Output the [x, y] coordinate of the center of the cell containing the given text.  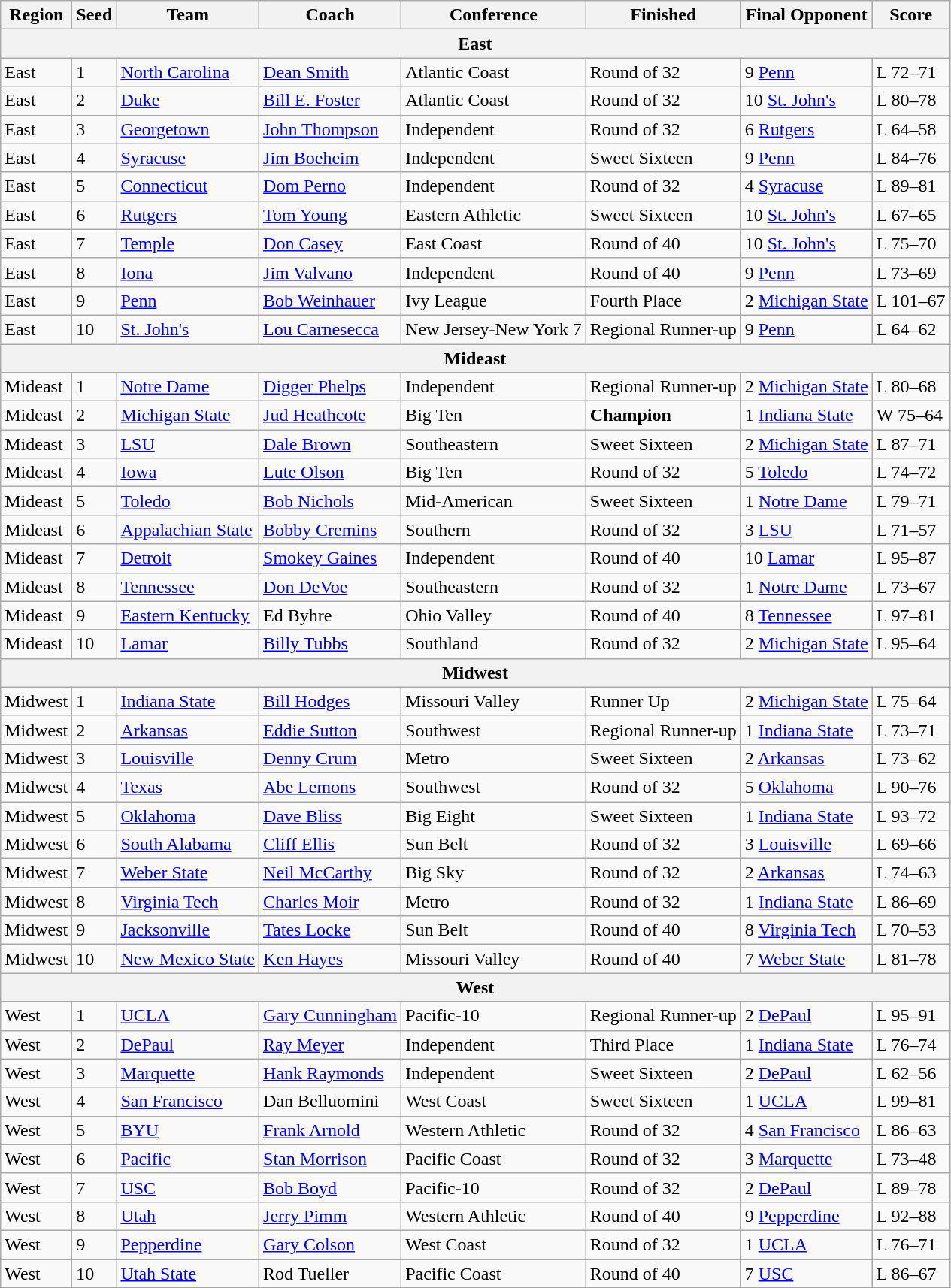
Lute Olson [331, 473]
Connecticut [188, 186]
Coach [331, 15]
Ray Meyer [331, 1045]
Temple [188, 243]
Rutgers [188, 215]
South Alabama [188, 845]
Don Casey [331, 243]
Region [36, 15]
Fourth Place [663, 301]
Tates Locke [331, 930]
Cliff Ellis [331, 845]
3 LSU [806, 530]
Bill Hodges [331, 701]
Digger Phelps [331, 387]
Utah State [188, 1274]
10 Lamar [806, 558]
Conference [494, 15]
L 90–76 [911, 787]
Dale Brown [331, 444]
8 Virginia Tech [806, 930]
LSU [188, 444]
Billy Tubbs [331, 644]
Oklahoma [188, 815]
7 Weber State [806, 959]
North Carolina [188, 72]
Ed Byhre [331, 615]
L 89–78 [911, 1187]
Penn [188, 301]
John Thompson [331, 129]
Iowa [188, 473]
Finished [663, 15]
Duke [188, 101]
4 San Francisco [806, 1130]
3 Louisville [806, 845]
L 64–58 [911, 129]
L 86–63 [911, 1130]
L 95–91 [911, 1016]
L 95–64 [911, 644]
Michigan State [188, 416]
L 74–63 [911, 873]
USC [188, 1187]
Indiana State [188, 701]
9 Pepperdine [806, 1216]
L 62–56 [911, 1073]
L 89–81 [911, 186]
Dom Perno [331, 186]
Utah [188, 1216]
Jacksonville [188, 930]
L 72–71 [911, 72]
L 81–78 [911, 959]
5 Oklahoma [806, 787]
Score [911, 15]
Abe Lemons [331, 787]
Notre Dame [188, 387]
Jerry Pimm [331, 1216]
Southern [494, 530]
Ohio Valley [494, 615]
L 86–69 [911, 902]
7 USC [806, 1274]
Don DeVoe [331, 587]
L 79–71 [911, 501]
5 Toledo [806, 473]
Ivy League [494, 301]
Hank Raymonds [331, 1073]
L 101–67 [911, 301]
Champion [663, 416]
Mid-American [494, 501]
Bob Boyd [331, 1187]
Rod Tueller [331, 1274]
8 Tennessee [806, 615]
Jim Boeheim [331, 158]
L 80–78 [911, 101]
Jud Heathcote [331, 416]
Eastern Athletic [494, 215]
Dave Bliss [331, 815]
Gary Colson [331, 1244]
Virginia Tech [188, 902]
St. John's [188, 329]
L 84–76 [911, 158]
Dean Smith [331, 72]
East Coast [494, 243]
Neil McCarthy [331, 873]
L 74–72 [911, 473]
L 92–88 [911, 1216]
DePaul [188, 1045]
Charles Moir [331, 902]
L 67–65 [911, 215]
Pacific [188, 1159]
San Francisco [188, 1102]
Stan Morrison [331, 1159]
Bob Nichols [331, 501]
Gary Cunningham [331, 1016]
New Mexico State [188, 959]
L 93–72 [911, 815]
Iona [188, 272]
UCLA [188, 1016]
4 Syracuse [806, 186]
Runner Up [663, 701]
Bill E. Foster [331, 101]
L 71–57 [911, 530]
New Jersey-New York 7 [494, 329]
Eddie Sutton [331, 730]
Detroit [188, 558]
L 80–68 [911, 387]
Pepperdine [188, 1244]
L 97–81 [911, 615]
Lamar [188, 644]
Third Place [663, 1045]
Marquette [188, 1073]
L 70–53 [911, 930]
Eastern Kentucky [188, 615]
Lou Carnesecca [331, 329]
L 73–62 [911, 758]
W 75–64 [911, 416]
Weber State [188, 873]
Louisville [188, 758]
L 76–71 [911, 1244]
L 76–74 [911, 1045]
3 Marquette [806, 1159]
Tom Young [331, 215]
Arkansas [188, 730]
L 86–67 [911, 1274]
L 73–48 [911, 1159]
L 73–69 [911, 272]
Texas [188, 787]
Tennessee [188, 587]
Final Opponent [806, 15]
Seed [95, 15]
Toledo [188, 501]
L 75–70 [911, 243]
Big Sky [494, 873]
Denny Crum [331, 758]
L 64–62 [911, 329]
L 73–71 [911, 730]
L 95–87 [911, 558]
Appalachian State [188, 530]
L 73–67 [911, 587]
Ken Hayes [331, 959]
L 75–64 [911, 701]
Bob Weinhauer [331, 301]
L 99–81 [911, 1102]
Bobby Cremins [331, 530]
Big Eight [494, 815]
Jim Valvano [331, 272]
Syracuse [188, 158]
Frank Arnold [331, 1130]
Southland [494, 644]
Team [188, 15]
6 Rutgers [806, 129]
L 69–66 [911, 845]
Dan Belluomini [331, 1102]
Smokey Gaines [331, 558]
Georgetown [188, 129]
L 87–71 [911, 444]
BYU [188, 1130]
